Return (x, y) of the center of cell containing provided text 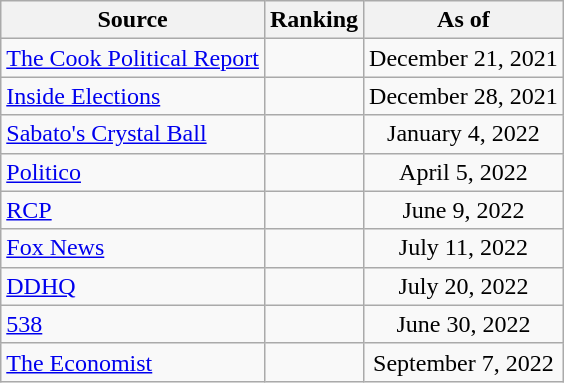
January 4, 2022 (464, 134)
July 20, 2022 (464, 286)
Sabato's Crystal Ball (133, 134)
Fox News (133, 248)
June 9, 2022 (464, 210)
December 28, 2021 (464, 96)
April 5, 2022 (464, 172)
Source (133, 20)
June 30, 2022 (464, 324)
RCP (133, 210)
Ranking (314, 20)
The Cook Political Report (133, 58)
DDHQ (133, 286)
As of (464, 20)
Politico (133, 172)
July 11, 2022 (464, 248)
September 7, 2022 (464, 362)
538 (133, 324)
December 21, 2021 (464, 58)
Inside Elections (133, 96)
The Economist (133, 362)
